Capture the cell that displays the provided text and extract its (x, y) central coordinate. 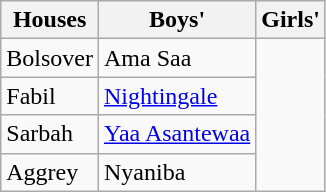
Girls' (291, 20)
Nyaniba (176, 172)
Yaa Asantewaa (176, 134)
Sarbah (50, 134)
Nightingale (176, 96)
Fabil (50, 96)
Boys' (176, 20)
Bolsover (50, 58)
Ama Saa (176, 58)
Aggrey (50, 172)
Houses (50, 20)
